Search for the cell housing the specified text and yield its [x, y] center coordinate. 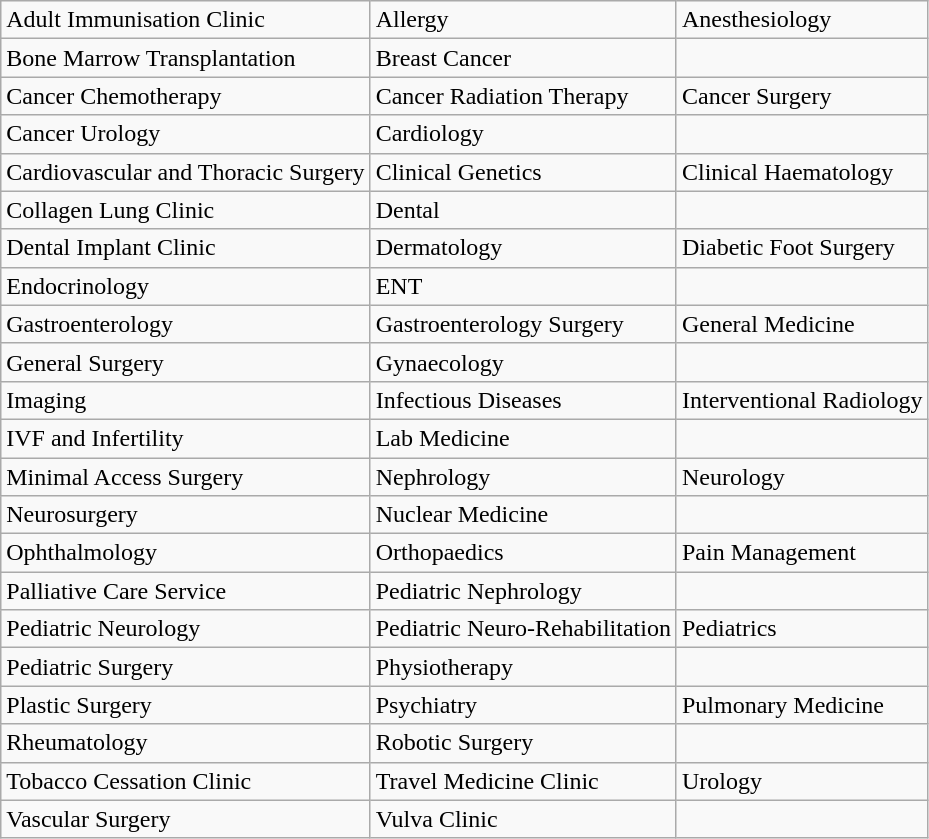
General Medicine [802, 324]
Lab Medicine [523, 438]
Orthopaedics [523, 553]
Collagen Lung Clinic [186, 210]
Nuclear Medicine [523, 515]
Pediatric Neurology [186, 629]
General Surgery [186, 362]
Psychiatry [523, 705]
Pulmonary Medicine [802, 705]
Cancer Radiation Therapy [523, 96]
Nephrology [523, 477]
Rheumatology [186, 743]
Ophthalmology [186, 553]
Vulva Clinic [523, 819]
Pain Management [802, 553]
Endocrinology [186, 286]
Plastic Surgery [186, 705]
Travel Medicine Clinic [523, 781]
Breast Cancer [523, 58]
Gastroenterology Surgery [523, 324]
Pediatric Neuro-Rehabilitation [523, 629]
Robotic Surgery [523, 743]
Gynaecology [523, 362]
Pediatric Nephrology [523, 591]
Cancer Surgery [802, 96]
Cancer Chemotherapy [186, 96]
IVF and Infertility [186, 438]
Dental [523, 210]
Gastroenterology [186, 324]
Dental Implant Clinic [186, 248]
Minimal Access Surgery [186, 477]
Pediatric Surgery [186, 667]
Palliative Care Service [186, 591]
Clinical Genetics [523, 172]
Allergy [523, 20]
Anesthesiology [802, 20]
Pediatrics [802, 629]
Vascular Surgery [186, 819]
Bone Marrow Transplantation [186, 58]
Cardiovascular and Thoracic Surgery [186, 172]
Cardiology [523, 134]
Tobacco Cessation Clinic [186, 781]
Physiotherapy [523, 667]
Cancer Urology [186, 134]
Interventional Radiology [802, 400]
Neurosurgery [186, 515]
Infectious Diseases [523, 400]
Adult Immunisation Clinic [186, 20]
Imaging [186, 400]
ENT [523, 286]
Urology [802, 781]
Diabetic Foot Surgery [802, 248]
Dermatology [523, 248]
Neurology [802, 477]
Clinical Haematology [802, 172]
